Search for the cell housing the specified text and yield its [X, Y] center coordinate. 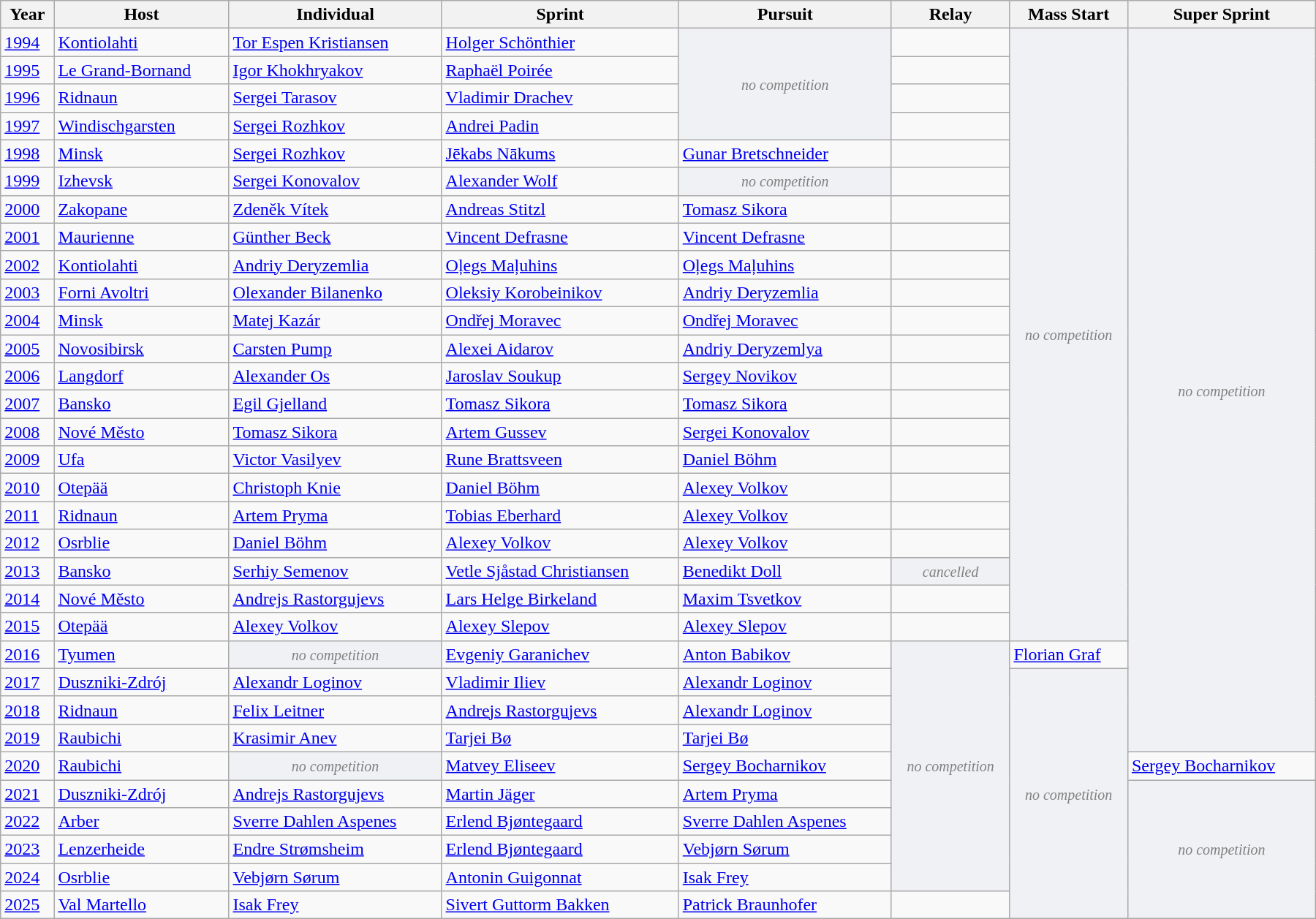
Val Martello [142, 905]
Evgeniy Garanichev [560, 654]
Sergey Novikov [785, 377]
Relay [950, 15]
Holger Schönthier [560, 42]
Felix Leitner [335, 710]
2024 [28, 877]
2004 [28, 320]
Lenzerheide [142, 850]
Super Sprint [1221, 15]
Krasimir Anev [335, 738]
Vetle Sjåstad Christiansen [560, 571]
Vladimir Iliev [560, 682]
2000 [28, 209]
2014 [28, 599]
Carsten Pump [335, 349]
1998 [28, 154]
Lars Helge Birkeland [560, 599]
Ufa [142, 460]
Maurienne [142, 237]
Tyumen [142, 654]
Andreas Stitzl [560, 209]
Maxim Tsvetkov [785, 599]
Individual [335, 15]
Artem Gussev [560, 432]
Izhevsk [142, 181]
2017 [28, 682]
Forni Avoltri [142, 292]
1997 [28, 126]
Sivert Guttorm Bakken [560, 905]
Mass Start [1069, 15]
Endre Strømsheim [335, 850]
2011 [28, 515]
2007 [28, 404]
Olexander Bilanenko [335, 292]
1996 [28, 98]
Alexander Os [335, 377]
Sprint [560, 15]
Windischgarsten [142, 126]
2001 [28, 237]
Andriy Deryzemlya [785, 349]
Year [28, 15]
Jaroslav Soukup [560, 377]
Arber [142, 822]
Antonin Guigonnat [560, 877]
Le Grand-Bornand [142, 70]
Zdeněk Vítek [335, 209]
Victor Vasilyev [335, 460]
2010 [28, 488]
2019 [28, 738]
Matej Kazár [335, 320]
2006 [28, 377]
Rune Brattsveen [560, 460]
Langdorf [142, 377]
Alexander Wolf [560, 181]
2012 [28, 543]
Anton Babikov [785, 654]
2009 [28, 460]
1995 [28, 70]
Andrei Padin [560, 126]
Gunar Bretschneider [785, 154]
Günther Beck [335, 237]
Raphaël Poirée [560, 70]
2008 [28, 432]
Tor Espen Kristiansen [335, 42]
Igor Khokhryakov [335, 70]
2002 [28, 265]
2023 [28, 850]
2025 [28, 905]
Florian Graf [1069, 654]
2018 [28, 710]
Egil Gjelland [335, 404]
Oleksiy Korobeinikov [560, 292]
Martin Jäger [560, 793]
cancelled [950, 571]
2015 [28, 627]
Serhiy Semenov [335, 571]
Pursuit [785, 15]
1994 [28, 42]
Novosibirsk [142, 349]
2021 [28, 793]
Benedikt Doll [785, 571]
Jēkabs Nākums [560, 154]
1999 [28, 181]
Tobias Eberhard [560, 515]
Alexei Aidarov [560, 349]
Host [142, 15]
2003 [28, 292]
2005 [28, 349]
2020 [28, 765]
2016 [28, 654]
Vladimir Drachev [560, 98]
Matvey Eliseev [560, 765]
2022 [28, 822]
Sergei Tarasov [335, 98]
Patrick Braunhofer [785, 905]
2013 [28, 571]
Zakopane [142, 209]
Christoph Knie [335, 488]
